For the text-containing cell, return its midpoint in (x, y) coordinate format. 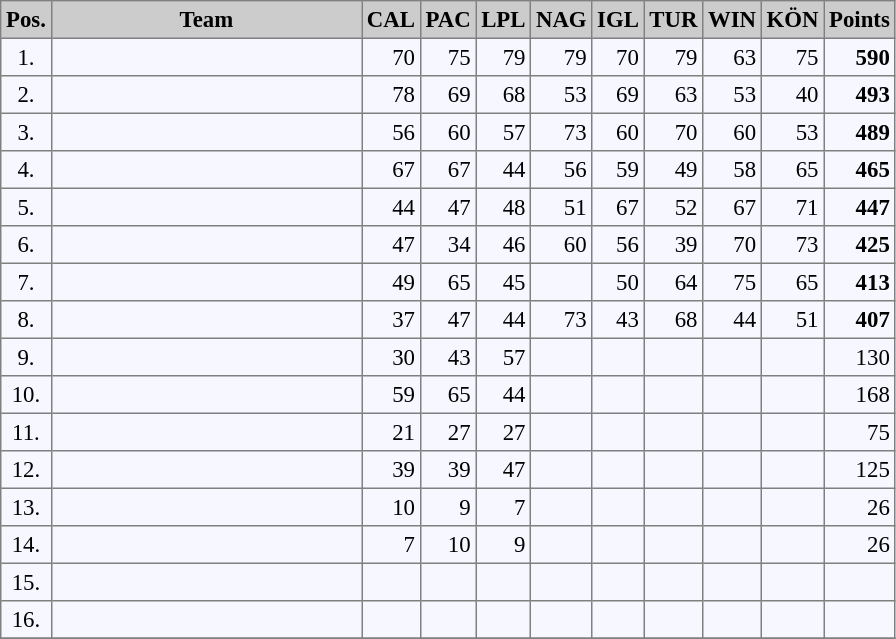
125 (860, 470)
590 (860, 57)
CAL (392, 20)
IGL (618, 20)
48 (504, 207)
2. (26, 95)
5. (26, 207)
64 (674, 282)
8. (26, 320)
16. (26, 620)
12. (26, 470)
425 (860, 245)
9. (26, 357)
407 (860, 320)
4. (26, 170)
413 (860, 282)
34 (448, 245)
14. (26, 545)
1. (26, 57)
3. (26, 132)
78 (392, 95)
7. (26, 282)
Team (206, 20)
30 (392, 357)
21 (392, 432)
58 (732, 170)
KÖN (792, 20)
LPL (504, 20)
13. (26, 507)
15. (26, 582)
11. (26, 432)
52 (674, 207)
WIN (732, 20)
10. (26, 395)
37 (392, 320)
447 (860, 207)
NAG (562, 20)
6. (26, 245)
168 (860, 395)
PAC (448, 20)
45 (504, 282)
Pos. (26, 20)
493 (860, 95)
46 (504, 245)
40 (792, 95)
71 (792, 207)
50 (618, 282)
130 (860, 357)
TUR (674, 20)
465 (860, 170)
Points (860, 20)
489 (860, 132)
